Capture the cell that displays the provided text and extract its (x, y) central coordinate. 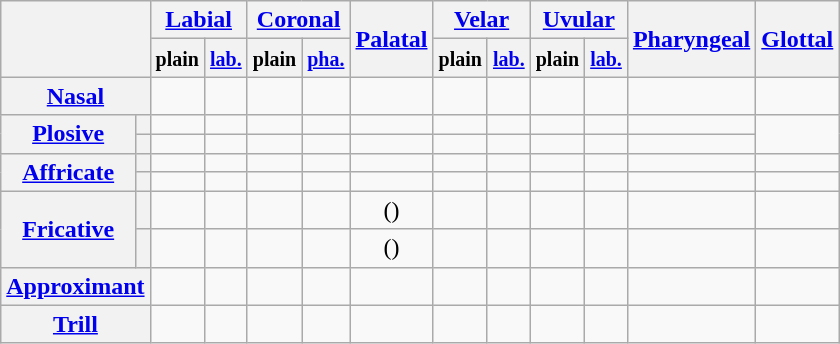
Palatal (392, 39)
Fricative (68, 229)
Nasal (76, 96)
Plosive (68, 134)
Approximant (76, 286)
Coronal (298, 20)
Pharyngeal (691, 39)
Labial (198, 20)
Uvular (578, 20)
Trill (76, 324)
Glottal (798, 39)
pha. (326, 58)
Affricate (68, 172)
Velar (482, 20)
